Return (x, y) of the center of cell containing provided text 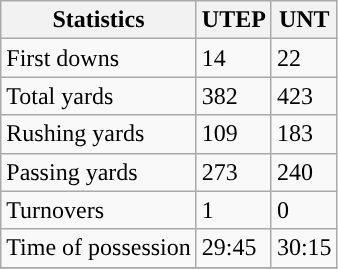
Time of possession (99, 248)
423 (304, 96)
Statistics (99, 20)
Passing yards (99, 172)
29:45 (234, 248)
UTEP (234, 20)
Turnovers (99, 210)
First downs (99, 58)
382 (234, 96)
109 (234, 134)
273 (234, 172)
183 (304, 134)
Total yards (99, 96)
30:15 (304, 248)
22 (304, 58)
0 (304, 210)
UNT (304, 20)
Rushing yards (99, 134)
14 (234, 58)
1 (234, 210)
240 (304, 172)
